Pinpoint the cell where the given text exists, returning its (x, y) midpoint coordinate. 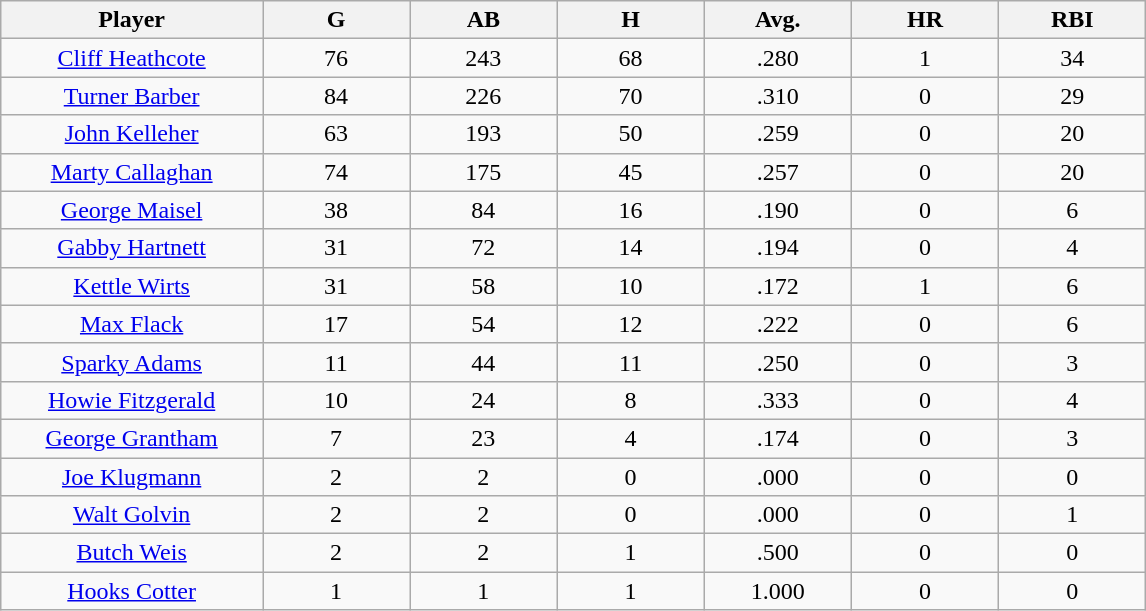
226 (484, 96)
.222 (778, 324)
.500 (778, 553)
Gabby Hartnett (132, 248)
16 (630, 210)
14 (630, 248)
.257 (778, 172)
Cliff Heathcote (132, 58)
RBI (1072, 20)
23 (484, 438)
34 (1072, 58)
1.000 (778, 591)
.194 (778, 248)
Marty Callaghan (132, 172)
Joe Klugmann (132, 477)
George Grantham (132, 438)
7 (336, 438)
74 (336, 172)
.190 (778, 210)
Walt Golvin (132, 515)
.174 (778, 438)
17 (336, 324)
.172 (778, 286)
.250 (778, 362)
8 (630, 400)
243 (484, 58)
193 (484, 134)
H (630, 20)
76 (336, 58)
70 (630, 96)
G (336, 20)
45 (630, 172)
.333 (778, 400)
.259 (778, 134)
Player (132, 20)
Sparky Adams (132, 362)
Max Flack (132, 324)
.280 (778, 58)
175 (484, 172)
Turner Barber (132, 96)
29 (1072, 96)
54 (484, 324)
58 (484, 286)
63 (336, 134)
44 (484, 362)
12 (630, 324)
Butch Weis (132, 553)
Avg. (778, 20)
George Maisel (132, 210)
Kettle Wirts (132, 286)
24 (484, 400)
John Kelleher (132, 134)
Hooks Cotter (132, 591)
Howie Fitzgerald (132, 400)
68 (630, 58)
.310 (778, 96)
AB (484, 20)
38 (336, 210)
72 (484, 248)
HR (924, 20)
50 (630, 134)
